Capture the cell that displays the provided text and extract its [x, y] central coordinate. 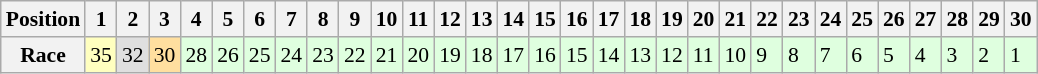
32 [133, 55]
Race [43, 55]
35 [101, 55]
29 [989, 19]
Position [43, 19]
27 [926, 19]
